Locate the cell with the specified text and output its (X, Y) center coordinate. 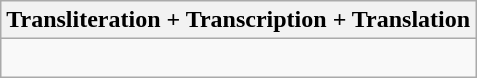
Transliteration + Transcription + Translation (238, 20)
